Determine the [x, y] coordinate at the center of the cell enclosing the given text.  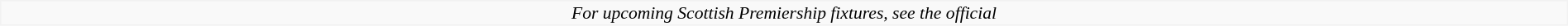
For upcoming Scottish Premiership fixtures, see the official [784, 13]
